From the cell containing the given text, extract its center point as [x, y] coordinate. 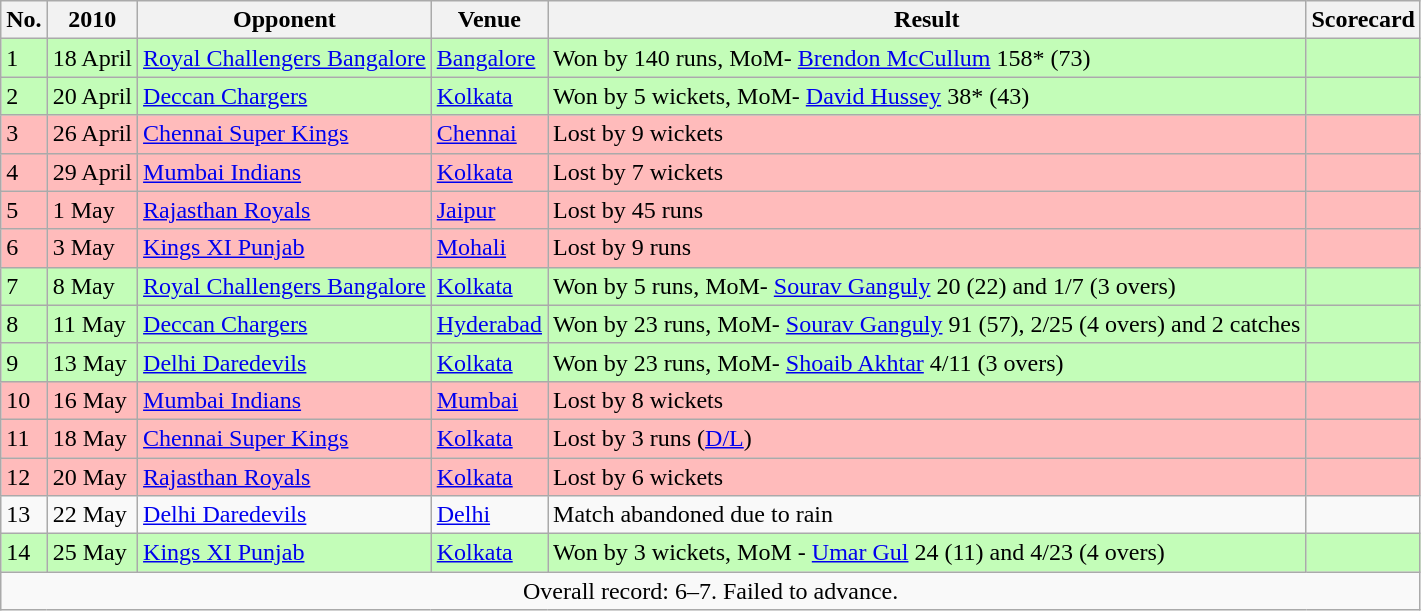
Lost by 7 wickets [927, 172]
6 [24, 248]
Lost by 9 wickets [927, 134]
3 [24, 134]
Jaipur [489, 210]
Won by 140 runs, MoM- Brendon McCullum 158* (73) [927, 58]
13 May [92, 362]
10 [24, 400]
22 May [92, 515]
Match abandoned due to rain [927, 515]
1 May [92, 210]
Mumbai [489, 400]
Bangalore [489, 58]
14 [24, 553]
5 [24, 210]
Overall record: 6–7. Failed to advance. [711, 591]
18 May [92, 438]
7 [24, 286]
11 May [92, 324]
29 April [92, 172]
No. [24, 20]
8 May [92, 286]
20 May [92, 477]
4 [24, 172]
9 [24, 362]
Lost by 3 runs (D/L) [927, 438]
Lost by 8 wickets [927, 400]
8 [24, 324]
2010 [92, 20]
Scorecard [1364, 20]
16 May [92, 400]
1 [24, 58]
Chennai [489, 134]
Delhi [489, 515]
13 [24, 515]
25 May [92, 553]
20 April [92, 96]
26 April [92, 134]
Lost by 9 runs [927, 248]
Result [927, 20]
Won by 23 runs, MoM- Sourav Ganguly 91 (57), 2/25 (4 overs) and 2 catches [927, 324]
Lost by 6 wickets [927, 477]
18 April [92, 58]
2 [24, 96]
Won by 23 runs, MoM- Shoaib Akhtar 4/11 (3 overs) [927, 362]
Won by 3 wickets, MoM - Umar Gul 24 (11) and 4/23 (4 overs) [927, 553]
Won by 5 wickets, MoM- David Hussey 38* (43) [927, 96]
12 [24, 477]
Opponent [285, 20]
Won by 5 runs, MoM- Sourav Ganguly 20 (22) and 1/7 (3 overs) [927, 286]
Hyderabad [489, 324]
3 May [92, 248]
Venue [489, 20]
Mohali [489, 248]
Lost by 45 runs [927, 210]
11 [24, 438]
